Locate the cell with the specified text and output its [X, Y] center coordinate. 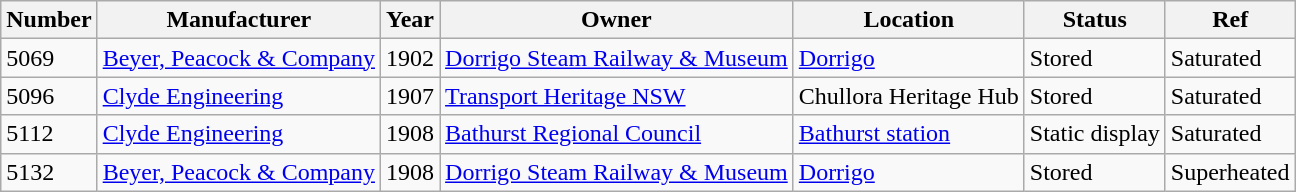
Ref [1230, 20]
Location [908, 20]
Status [1094, 20]
Owner [617, 20]
Bathurst Regional Council [617, 134]
1902 [410, 58]
Manufacturer [238, 20]
Superheated [1230, 172]
5069 [49, 58]
1907 [410, 96]
5132 [49, 172]
5096 [49, 96]
5112 [49, 134]
Transport Heritage NSW [617, 96]
Number [49, 20]
Static display [1094, 134]
Bathurst station [908, 134]
Chullora Heritage Hub [908, 96]
Year [410, 20]
